From the cell containing the given text, extract its center point as (X, Y) coordinate. 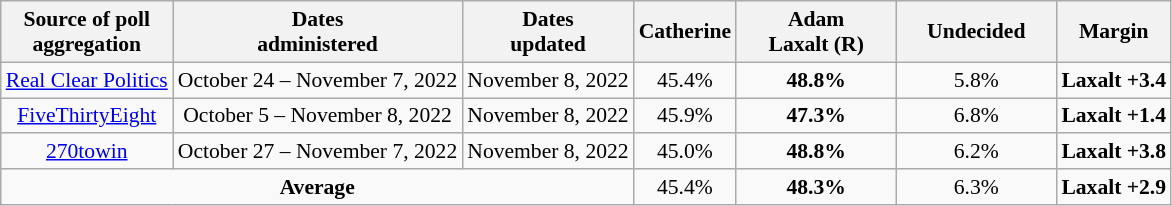
Real Clear Politics (87, 80)
FiveThirtyEight (87, 116)
45.9% (685, 116)
Average (318, 187)
Margin (1114, 32)
6.3% (976, 187)
Datesadministered (318, 32)
6.8% (976, 116)
Laxalt +3.8 (1114, 152)
Undecided (976, 32)
Laxalt +2.9 (1114, 187)
Source of pollaggregation (87, 32)
270towin (87, 152)
45.0% (685, 152)
Catherine (685, 32)
Laxalt +3.4 (1114, 80)
October 27 – November 7, 2022 (318, 152)
Datesupdated (548, 32)
Laxalt +1.4 (1114, 116)
6.2% (976, 152)
AdamLaxalt (R) (816, 32)
5.8% (976, 80)
47.3% (816, 116)
48.3% (816, 187)
October 24 – November 7, 2022 (318, 80)
October 5 – November 8, 2022 (318, 116)
